Pinpoint the cell where the given text exists, returning its (x, y) midpoint coordinate. 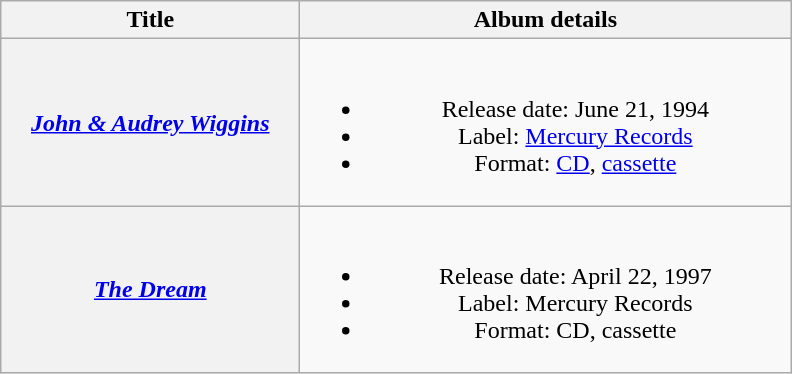
John & Audrey Wiggins (150, 122)
The Dream (150, 290)
Release date: June 21, 1994Label: Mercury RecordsFormat: CD, cassette (546, 122)
Title (150, 20)
Release date: April 22, 1997Label: Mercury RecordsFormat: CD, cassette (546, 290)
Album details (546, 20)
